Pinpoint the cell where the given text exists, returning its (X, Y) midpoint coordinate. 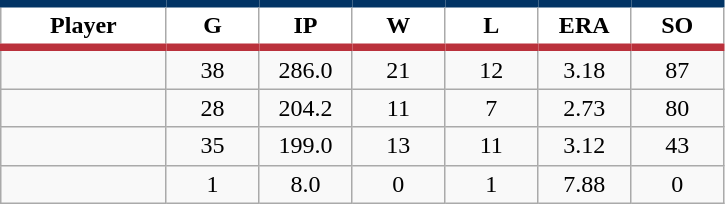
SO (678, 26)
286.0 (306, 68)
35 (212, 146)
Player (84, 26)
W (398, 26)
13 (398, 146)
7.88 (584, 184)
L (492, 26)
2.73 (584, 108)
87 (678, 68)
7 (492, 108)
ERA (584, 26)
G (212, 26)
8.0 (306, 184)
IP (306, 26)
3.12 (584, 146)
80 (678, 108)
21 (398, 68)
28 (212, 108)
43 (678, 146)
12 (492, 68)
38 (212, 68)
3.18 (584, 68)
199.0 (306, 146)
204.2 (306, 108)
